Detect which cell encompasses the target text, then output its [x, y] center coordinate. 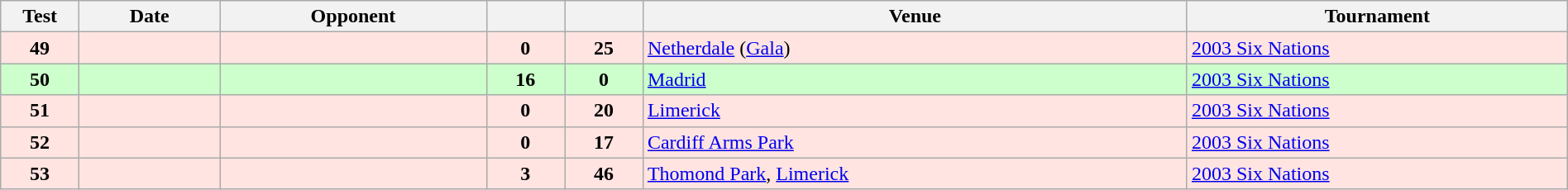
20 [604, 111]
Opponent [353, 17]
16 [526, 79]
Cardiff Arms Park [915, 142]
3 [526, 173]
Tournament [1377, 17]
Madrid [915, 79]
51 [40, 111]
Thomond Park, Limerick [915, 173]
53 [40, 173]
Netherdale (Gala) [915, 48]
Limerick [915, 111]
25 [604, 48]
52 [40, 142]
Date [149, 17]
Test [40, 17]
50 [40, 79]
Venue [915, 17]
49 [40, 48]
17 [604, 142]
46 [604, 173]
